Return [x, y] of the center of cell containing provided text 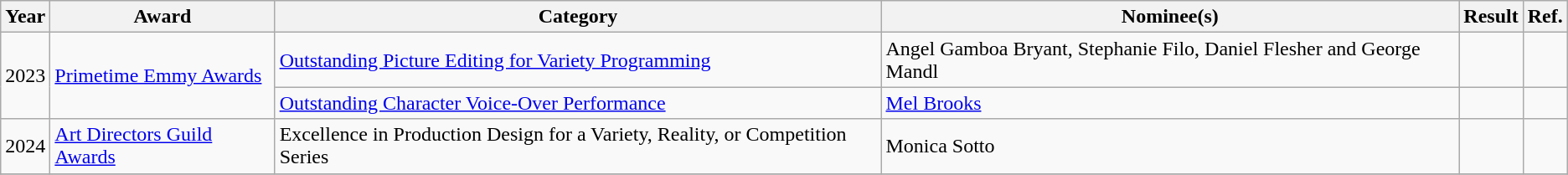
Outstanding Picture Editing for Variety Programming [578, 60]
Mel Brooks [1170, 103]
Outstanding Character Voice-Over Performance [578, 103]
Art Directors Guild Awards [162, 146]
Primetime Emmy Awards [162, 75]
Year [25, 17]
Monica Sotto [1170, 146]
Ref. [1545, 17]
2023 [25, 75]
Award [162, 17]
Category [578, 17]
Excellence in Production Design for a Variety, Reality, or Competition Series [578, 146]
2024 [25, 146]
Angel Gamboa Bryant, Stephanie Filo, Daniel Flesher and George Mandl [1170, 60]
Nominee(s) [1170, 17]
Result [1491, 17]
